Find where the given text appears and provide that cell's center as (X, Y) coordinate. 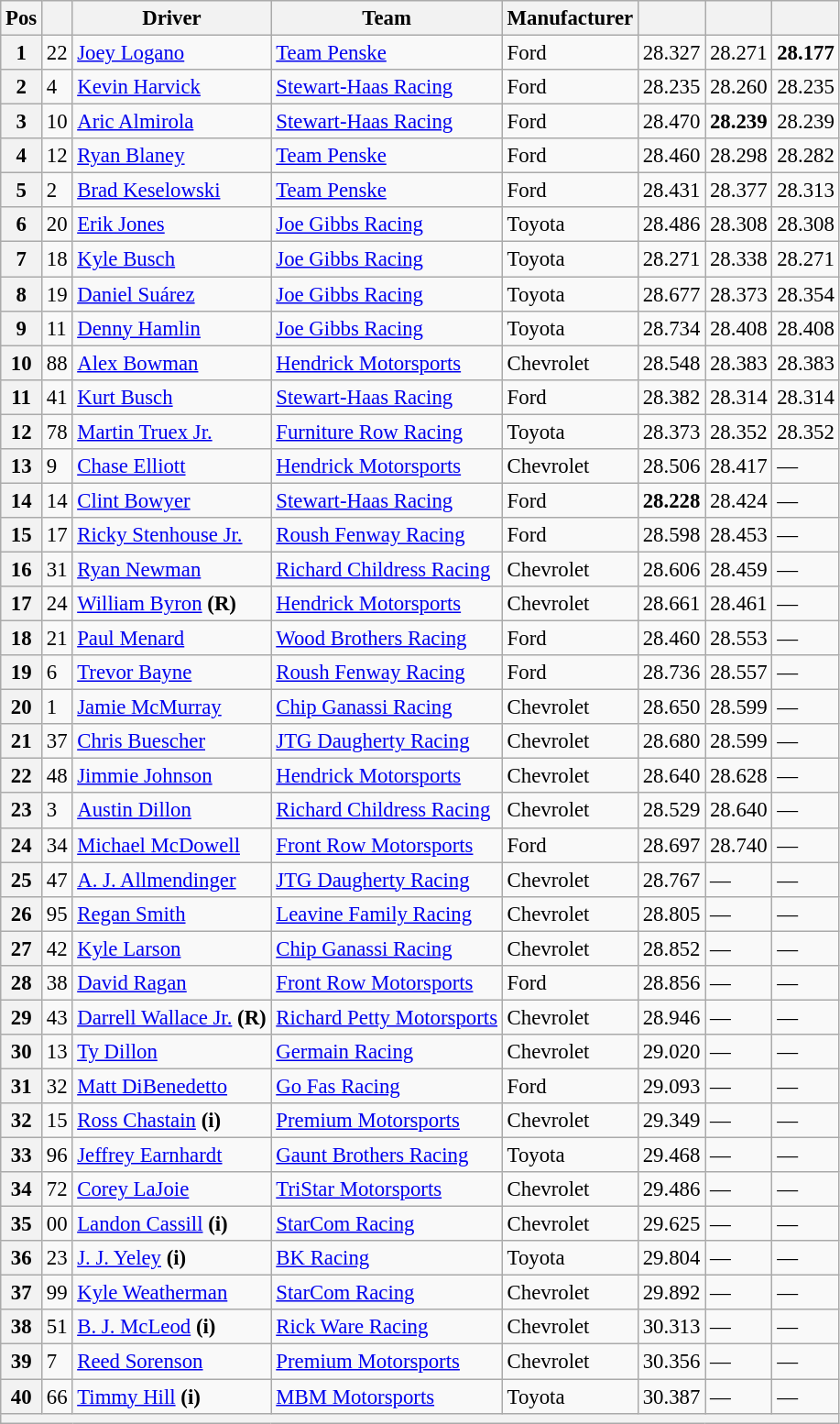
Michael McDowell (172, 845)
27 (22, 948)
Joey Logano (172, 53)
51 (57, 1328)
78 (57, 432)
28.606 (671, 569)
28.697 (671, 845)
28.424 (738, 500)
Driver (172, 18)
MBM Motorsports (387, 1397)
28.740 (738, 845)
28.946 (671, 1017)
28 (22, 983)
BK Racing (387, 1258)
Matt DiBenedetto (172, 1086)
25 (22, 880)
Denny Hamlin (172, 328)
TriStar Motorsports (387, 1189)
28.734 (671, 328)
72 (57, 1189)
Chase Elliott (172, 466)
Kyle Larson (172, 948)
Alex Bowman (172, 363)
28.313 (806, 191)
Ricky Stenhouse Jr. (172, 535)
28.486 (671, 225)
35 (22, 1224)
28.805 (671, 914)
29.020 (671, 1052)
28.598 (671, 535)
42 (57, 948)
28.650 (671, 707)
29.093 (671, 1086)
Kyle Busch (172, 259)
28.856 (671, 983)
Martin Truex Jr. (172, 432)
Landon Cassill (i) (172, 1224)
Ty Dillon (172, 1052)
28.453 (738, 535)
Kevin Harvick (172, 87)
Trevor Bayne (172, 673)
29.804 (671, 1258)
66 (57, 1397)
99 (57, 1293)
30.313 (671, 1328)
28.377 (738, 191)
47 (57, 880)
28.736 (671, 673)
28.260 (738, 87)
28.177 (806, 53)
Ryan Newman (172, 569)
Jeffrey Earnhardt (172, 1156)
28.338 (738, 259)
Aric Almirola (172, 122)
Kyle Weatherman (172, 1293)
28.431 (671, 191)
28.553 (738, 639)
Rick Ware Racing (387, 1328)
8 (22, 294)
B. J. McLeod (i) (172, 1328)
29.486 (671, 1189)
Germain Racing (387, 1052)
28.228 (671, 500)
30.356 (671, 1362)
29.892 (671, 1293)
Darrell Wallace Jr. (R) (172, 1017)
28.548 (671, 363)
00 (57, 1224)
28.382 (671, 397)
28.298 (738, 156)
28.327 (671, 53)
30.387 (671, 1397)
Jamie McMurray (172, 707)
Jimmie Johnson (172, 776)
Leavine Family Racing (387, 914)
28.852 (671, 948)
29.625 (671, 1224)
28.470 (671, 122)
28.677 (671, 294)
28.506 (671, 466)
28.529 (671, 811)
Austin Dillon (172, 811)
28.680 (671, 741)
29.349 (671, 1121)
28.459 (738, 569)
29.468 (671, 1156)
Paul Menard (172, 639)
28.557 (738, 673)
Ryan Blaney (172, 156)
33 (22, 1156)
29 (22, 1017)
28.417 (738, 466)
28.461 (738, 604)
Furniture Row Racing (387, 432)
Team (387, 18)
41 (57, 397)
39 (22, 1362)
Pos (22, 18)
Kurt Busch (172, 397)
28.354 (806, 294)
30 (22, 1052)
28.282 (806, 156)
Chris Buescher (172, 741)
95 (57, 914)
Reed Sorenson (172, 1362)
William Byron (R) (172, 604)
A. J. Allmendinger (172, 880)
96 (57, 1156)
28.628 (738, 776)
48 (57, 776)
Regan Smith (172, 914)
26 (22, 914)
Clint Bowyer (172, 500)
Manufacturer (570, 18)
40 (22, 1397)
Corey LaJoie (172, 1189)
Ross Chastain (i) (172, 1121)
36 (22, 1258)
Wood Brothers Racing (387, 639)
Go Fas Racing (387, 1086)
Gaunt Brothers Racing (387, 1156)
Daniel Suárez (172, 294)
43 (57, 1017)
Timmy Hill (i) (172, 1397)
Brad Keselowski (172, 191)
5 (22, 191)
David Ragan (172, 983)
J. J. Yeley (i) (172, 1258)
28.661 (671, 604)
16 (22, 569)
28.767 (671, 880)
Richard Petty Motorsports (387, 1017)
Erik Jones (172, 225)
88 (57, 363)
